Return the [x, y] coordinate for the center point of the cell that contains the specified text.  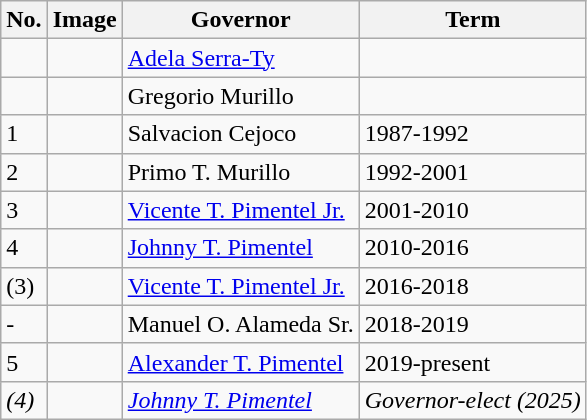
4 [24, 248]
1 [24, 134]
5 [24, 362]
2 [24, 172]
No. [24, 20]
2001-2010 [472, 210]
Term [472, 20]
- [24, 324]
Governor-elect (2025) [472, 400]
Adela Serra-Ty [240, 58]
3 [24, 210]
2016-2018 [472, 286]
Image [84, 20]
(3) [24, 286]
Gregorio Murillo [240, 96]
1992-2001 [472, 172]
2019-present [472, 362]
2018-2019 [472, 324]
Primo T. Murillo [240, 172]
2010-2016 [472, 248]
(4) [24, 400]
Alexander T. Pimentel [240, 362]
1987-1992 [472, 134]
Manuel O. Alameda Sr. [240, 324]
Governor [240, 20]
Salvacion Cejoco [240, 134]
